Locate the cell with the specified text and output its [X, Y] center coordinate. 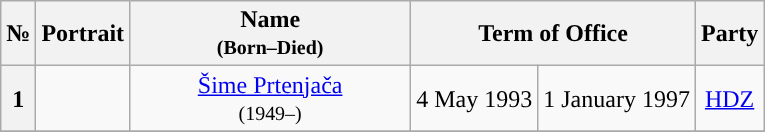
Šime Prtenjača(1949–) [270, 98]
Term of Office [554, 34]
4 May 1993 [474, 98]
1 January 1997 [617, 98]
Name(Born–Died) [270, 34]
1 [18, 98]
Portrait [83, 34]
HDZ [729, 98]
Party [729, 34]
№ [18, 34]
